Find where the given text appears and provide that cell's center as (x, y) coordinate. 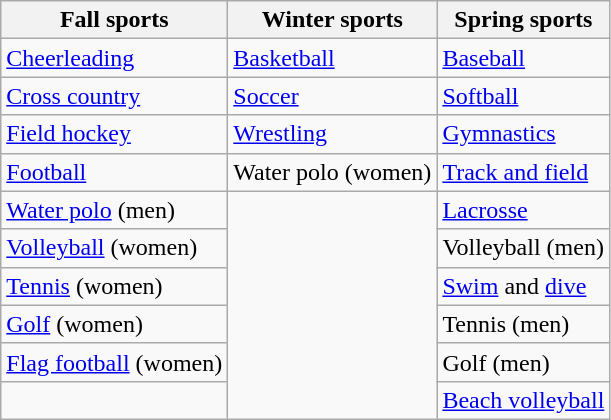
Flag football (women) (114, 362)
Volleyball (women) (114, 248)
Beach volleyball (524, 400)
Spring sports (524, 20)
Baseball (524, 58)
Gymnastics (524, 134)
Lacrosse (524, 210)
Tennis (women) (114, 286)
Track and field (524, 172)
Golf (women) (114, 324)
Winter sports (332, 20)
Field hockey (114, 134)
Soccer (332, 96)
Water polo (men) (114, 210)
Cheerleading (114, 58)
Golf (men) (524, 362)
Wrestling (332, 134)
Softball (524, 96)
Swim and dive (524, 286)
Fall sports (114, 20)
Football (114, 172)
Water polo (women) (332, 172)
Volleyball (men) (524, 248)
Cross country (114, 96)
Tennis (men) (524, 324)
Basketball (332, 58)
